Identify which cell holds the provided text, then report its [x, y] central coordinate. 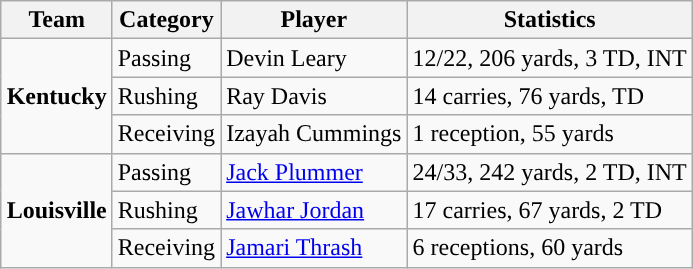
Jack Plummer [314, 172]
Statistics [550, 20]
17 carries, 67 yards, 2 TD [550, 210]
Kentucky [56, 96]
Player [314, 20]
Louisville [56, 210]
14 carries, 76 yards, TD [550, 96]
1 reception, 55 yards [550, 134]
12/22, 206 yards, 3 TD, INT [550, 58]
Jawhar Jordan [314, 210]
Category [166, 20]
Jamari Thrash [314, 248]
Team [56, 20]
Ray Davis [314, 96]
6 receptions, 60 yards [550, 248]
24/33, 242 yards, 2 TD, INT [550, 172]
Devin Leary [314, 58]
Izayah Cummings [314, 134]
